Find where the given text appears and provide that cell's center as (X, Y) coordinate. 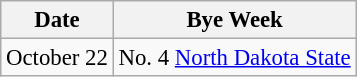
Bye Week (234, 20)
Date (57, 20)
No. 4 North Dakota State (234, 58)
October 22 (57, 58)
